Search for the cell housing the specified text and yield its (x, y) center coordinate. 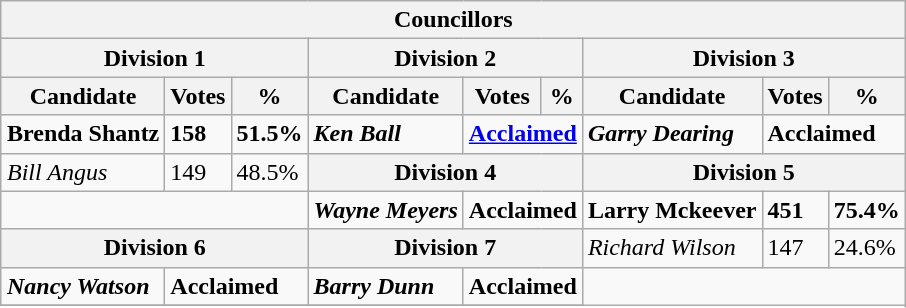
Garry Dearing (672, 134)
149 (198, 172)
Division 6 (154, 248)
Wayne Meyers (386, 210)
Division 3 (744, 58)
451 (795, 210)
Division 4 (445, 172)
Councillors (453, 20)
Richard Wilson (672, 248)
Nancy Watson (82, 286)
Ken Ball (386, 134)
51.5% (270, 134)
24.6% (866, 248)
75.4% (866, 210)
Division 5 (744, 172)
Barry Dunn (386, 286)
48.5% (270, 172)
158 (198, 134)
Larry Mckeever (672, 210)
Division 1 (154, 58)
Brenda Shantz (82, 134)
147 (795, 248)
Division 2 (445, 58)
Bill Angus (82, 172)
Division 7 (445, 248)
